Extract the (X, Y) coordinate from the center of the cell holding the provided text.  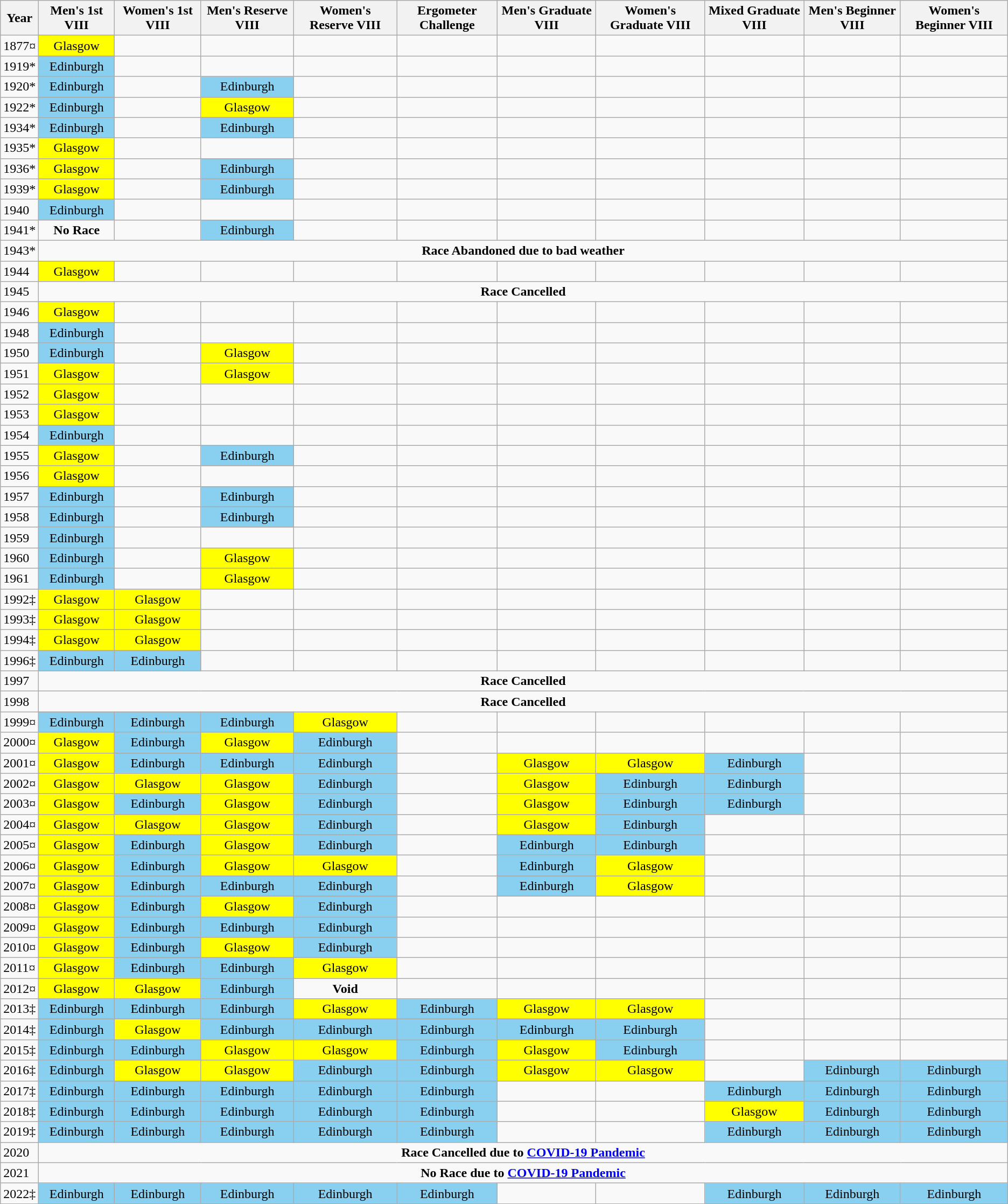
1944 (19, 271)
1951 (19, 374)
1998 (19, 702)
1955 (19, 456)
1996‡ (19, 661)
1997 (19, 681)
1952 (19, 394)
2020 (19, 1152)
2015‡ (19, 1050)
Men's Reserve VIII (247, 18)
2019‡ (19, 1132)
1999¤ (19, 722)
1877¤ (19, 46)
1920* (19, 87)
1956 (19, 476)
1954 (19, 435)
Women's Beginner VIII (954, 18)
1940 (19, 209)
1994‡ (19, 640)
2005¤ (19, 845)
No Race due to COVID-19 Pandemic (523, 1173)
2014‡ (19, 1030)
2008¤ (19, 906)
2012¤ (19, 989)
1922* (19, 107)
2013‡ (19, 1009)
2022‡ (19, 1193)
1919* (19, 66)
2002¤ (19, 783)
2007¤ (19, 886)
1992‡ (19, 599)
Ergometer Challenge (447, 18)
Women's 1st VIII (158, 18)
Void (345, 989)
Mixed Graduate VIII (754, 18)
1946 (19, 312)
1960 (19, 558)
2000¤ (19, 743)
1935* (19, 148)
2018‡ (19, 1111)
1943* (19, 250)
2003¤ (19, 804)
1993‡ (19, 620)
Men's 1st VIII (76, 18)
2016‡ (19, 1070)
1958 (19, 517)
Race Abandoned due to bad weather (523, 250)
Women's Reserve VIII (345, 18)
2001¤ (19, 763)
2009¤ (19, 927)
2011¤ (19, 968)
1961 (19, 578)
2021 (19, 1173)
Men's Beginner VIII (852, 18)
1945 (19, 292)
Race Cancelled due to COVID-19 Pandemic (523, 1152)
1959 (19, 537)
1941* (19, 230)
2017‡ (19, 1091)
1948 (19, 333)
1936* (19, 169)
1953 (19, 415)
2006¤ (19, 865)
1950 (19, 353)
Year (19, 18)
Men's Graduate VIII (547, 18)
2004¤ (19, 824)
1939* (19, 189)
No Race (76, 230)
1957 (19, 496)
1934* (19, 128)
Women's Graduate VIII (650, 18)
2010¤ (19, 948)
